Return (x, y) of the center of cell containing provided text 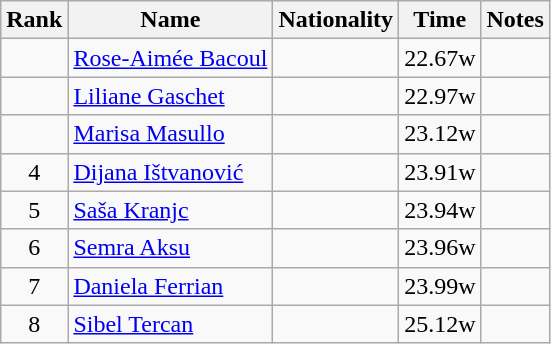
Nationality (336, 20)
6 (34, 248)
23.96w (440, 248)
22.97w (440, 96)
23.99w (440, 286)
Daniela Ferrian (170, 286)
23.94w (440, 210)
Dijana Ištvanović (170, 172)
Marisa Masullo (170, 134)
Semra Aksu (170, 248)
25.12w (440, 324)
Rose-Aimée Bacoul (170, 58)
23.91w (440, 172)
7 (34, 286)
Liliane Gaschet (170, 96)
Notes (515, 20)
8 (34, 324)
Rank (34, 20)
Sibel Tercan (170, 324)
Time (440, 20)
23.12w (440, 134)
Name (170, 20)
5 (34, 210)
4 (34, 172)
22.67w (440, 58)
Saša Kranjc (170, 210)
